Find where the given text appears and provide that cell's center as (x, y) coordinate. 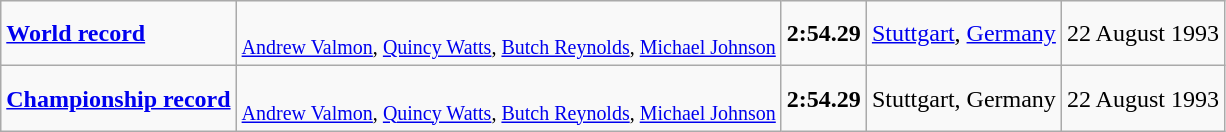
Championship record (118, 98)
World record (118, 34)
